Output the [X, Y] coordinate of the center of the cell containing the given text.  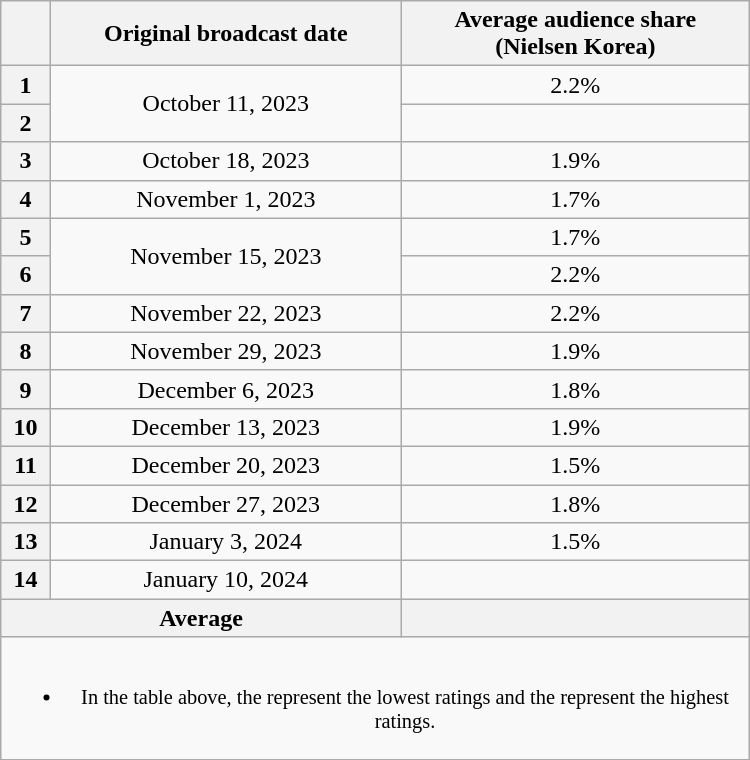
Original broadcast date [226, 34]
January 10, 2024 [226, 580]
December 6, 2023 [226, 389]
2 [26, 123]
10 [26, 427]
12 [26, 503]
January 3, 2024 [226, 542]
1 [26, 85]
November 29, 2023 [226, 351]
14 [26, 580]
13 [26, 542]
7 [26, 313]
8 [26, 351]
11 [26, 465]
October 18, 2023 [226, 161]
9 [26, 389]
Average audience share(Nielsen Korea) [575, 34]
November 1, 2023 [226, 199]
November 22, 2023 [226, 313]
Average [202, 618]
December 20, 2023 [226, 465]
6 [26, 275]
November 15, 2023 [226, 256]
October 11, 2023 [226, 104]
3 [26, 161]
5 [26, 237]
December 13, 2023 [226, 427]
In the table above, the represent the lowest ratings and the represent the highest ratings. [375, 698]
December 27, 2023 [226, 503]
4 [26, 199]
